Extract the (x, y) coordinate from the center of the cell holding the provided text.  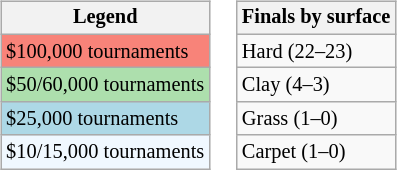
$50/60,000 tournaments (105, 85)
$25,000 tournaments (105, 119)
Grass (1–0) (316, 119)
Legend (105, 18)
Hard (22–23) (316, 51)
Finals by surface (316, 18)
Carpet (1–0) (316, 152)
Clay (4–3) (316, 85)
$10/15,000 tournaments (105, 152)
$100,000 tournaments (105, 51)
